Detect which cell encompasses the target text, then output its (X, Y) center coordinate. 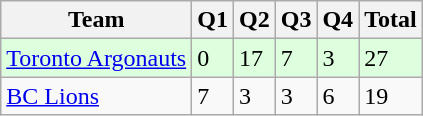
19 (391, 96)
Q4 (338, 20)
Q3 (296, 20)
Team (96, 20)
17 (254, 58)
BC Lions (96, 96)
Q2 (254, 20)
Toronto Argonauts (96, 58)
0 (213, 58)
Q1 (213, 20)
27 (391, 58)
Total (391, 20)
6 (338, 96)
